Scan for the cell matching the given text and deliver its [x, y] coordinate at center. 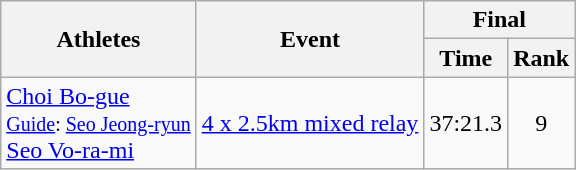
Event [310, 39]
Final [500, 20]
9 [542, 123]
Choi Bo-gueGuide: Seo Jeong-ryunSeo Vo-ra-mi [98, 123]
Athletes [98, 39]
37:21.3 [466, 123]
Time [466, 58]
Rank [542, 58]
4 x 2.5km mixed relay [310, 123]
